Scan for the cell matching the given text and deliver its (X, Y) coordinate at center. 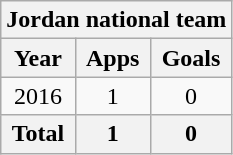
Total (38, 134)
Goals (191, 58)
Jordan national team (116, 20)
2016 (38, 96)
Year (38, 58)
Apps (112, 58)
